Return the (X, Y) coordinate for the center point of the cell that contains the specified text.  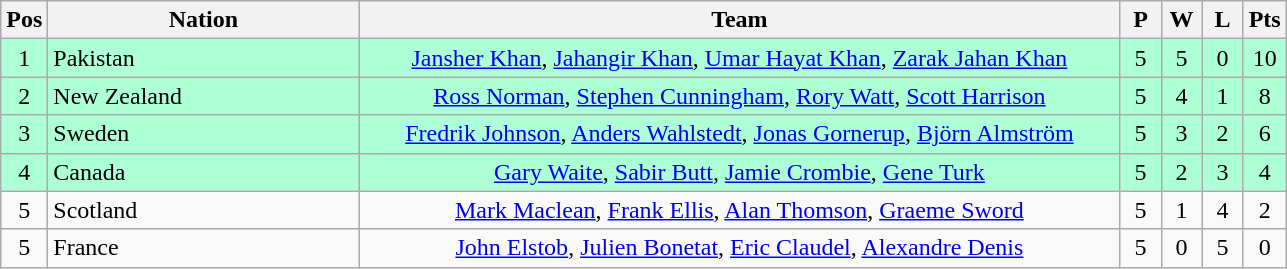
Scotland (204, 210)
New Zealand (204, 96)
France (204, 248)
Pts (1264, 20)
Sweden (204, 134)
L (1222, 20)
Team (740, 20)
Pos (24, 20)
10 (1264, 58)
Canada (204, 172)
Fredrik Johnson, Anders Wahlstedt, Jonas Gornerup, Björn Almström (740, 134)
Nation (204, 20)
Pakistan (204, 58)
6 (1264, 134)
Mark Maclean, Frank Ellis, Alan Thomson, Graeme Sword (740, 210)
Gary Waite, Sabir Butt, Jamie Crombie, Gene Turk (740, 172)
Ross Norman, Stephen Cunningham, Rory Watt, Scott Harrison (740, 96)
John Elstob, Julien Bonetat, Eric Claudel, Alexandre Denis (740, 248)
W (1182, 20)
Jansher Khan, Jahangir Khan, Umar Hayat Khan, Zarak Jahan Khan (740, 58)
P (1140, 20)
8 (1264, 96)
